Determine the (x, y) coordinate at the center of the cell enclosing the given text.  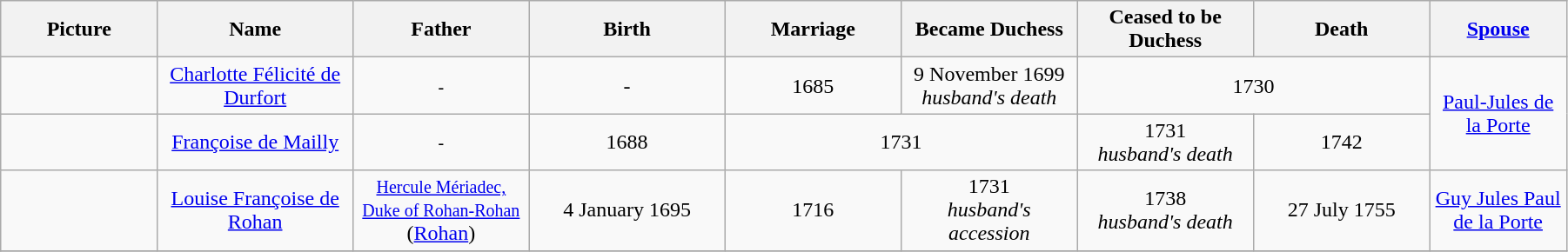
1730 (1253, 85)
Marriage (813, 30)
9 November 1699husband's death (989, 85)
1731husband's death (1165, 143)
Guy Jules Paul de la Porte (1498, 210)
Picture (79, 30)
Hercule Mériadec, Duke of Rohan-Rohan(Rohan) (441, 210)
Paul-Jules de la Porte (1498, 114)
1738husband's death (1165, 210)
Louise Françoise de Rohan (256, 210)
Charlotte Félicité de Durfort (256, 85)
Spouse (1498, 30)
1731husband's accession (989, 210)
4 January 1695 (627, 210)
Name (256, 30)
Became Duchess (989, 30)
1716 (813, 210)
1742 (1341, 143)
27 July 1755 (1341, 210)
Father (441, 30)
Birth (627, 30)
Ceased to be Duchess (1165, 30)
1731 (901, 143)
1688 (627, 143)
Françoise de Mailly (256, 143)
Death (1341, 30)
1685 (813, 85)
